Determine the (x, y) coordinate at the center of the cell enclosing the given text.  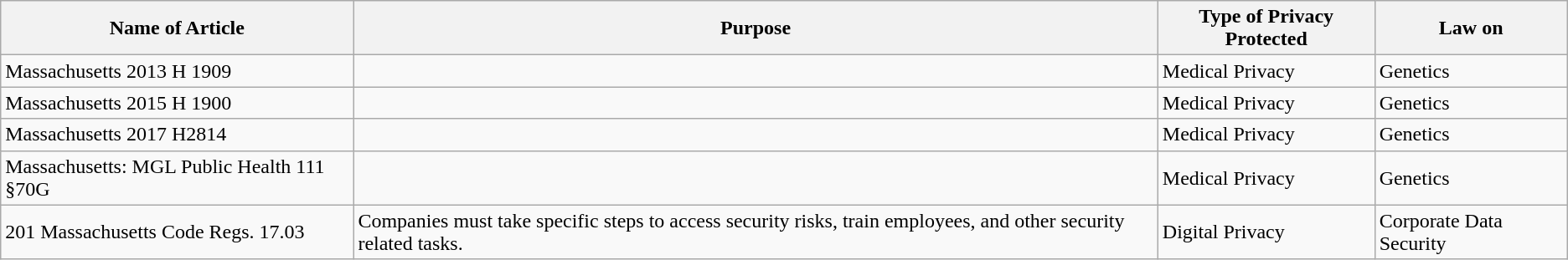
Digital Privacy (1266, 232)
Massachusetts: MGL Public Health 111 §70G (178, 177)
Corporate Data Security (1471, 232)
Massachusetts 2013 H 1909 (178, 71)
Massachusetts 2017 H2814 (178, 135)
201 Massachusetts Code Regs. 17.03 (178, 232)
Name of Article (178, 28)
Companies must take specific steps to access security risks, train employees, and other security related tasks. (756, 232)
Law on (1471, 28)
Purpose (756, 28)
Massachusetts 2015 H 1900 (178, 103)
Type of Privacy Protected (1266, 28)
